Locate the cell with the specified text and output its (x, y) center coordinate. 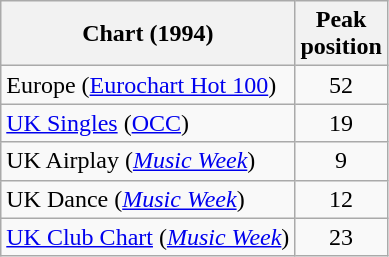
UK Singles (OCC) (148, 123)
UK Club Chart (Music Week) (148, 237)
Europe (Eurochart Hot 100) (148, 85)
Peakposition (341, 34)
9 (341, 161)
UK Dance (Music Week) (148, 199)
23 (341, 237)
52 (341, 85)
12 (341, 199)
19 (341, 123)
UK Airplay (Music Week) (148, 161)
Chart (1994) (148, 34)
